Identify which cell holds the provided text, then report its [x, y] central coordinate. 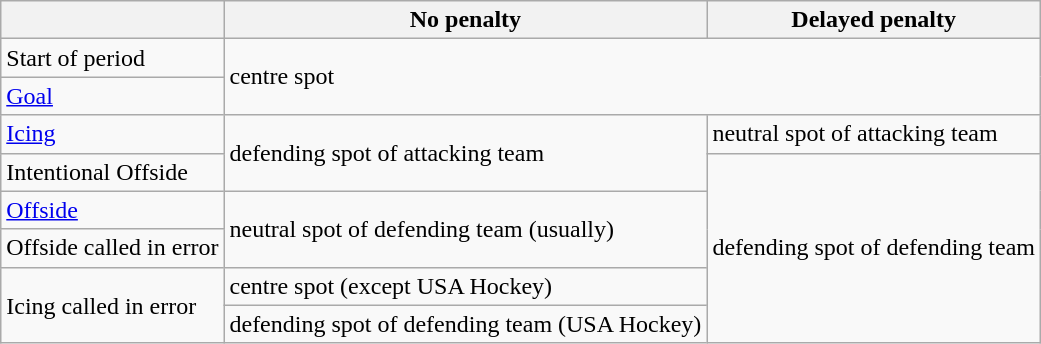
defending spot of defending team (USA Hockey) [466, 324]
defending spot of attacking team [466, 153]
No penalty [466, 20]
centre spot [632, 77]
Offside [112, 210]
Delayed penalty [874, 20]
Goal [112, 96]
defending spot of defending team [874, 248]
neutral spot of attacking team [874, 134]
Icing [112, 134]
Intentional Offside [112, 172]
Start of period [112, 58]
neutral spot of defending team (usually) [466, 229]
Icing called in error [112, 305]
centre spot (except USA Hockey) [466, 286]
Offside called in error [112, 248]
